Extract the [X, Y] coordinate from the center of the cell holding the provided text.  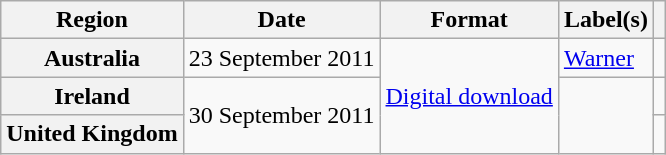
30 September 2011 [282, 115]
Date [282, 20]
Region [92, 20]
Format [469, 20]
Digital download [469, 96]
Australia [92, 58]
Label(s) [606, 20]
Ireland [92, 96]
23 September 2011 [282, 58]
Warner [606, 58]
United Kingdom [92, 134]
